From the cell containing the given text, extract its center point as (X, Y) coordinate. 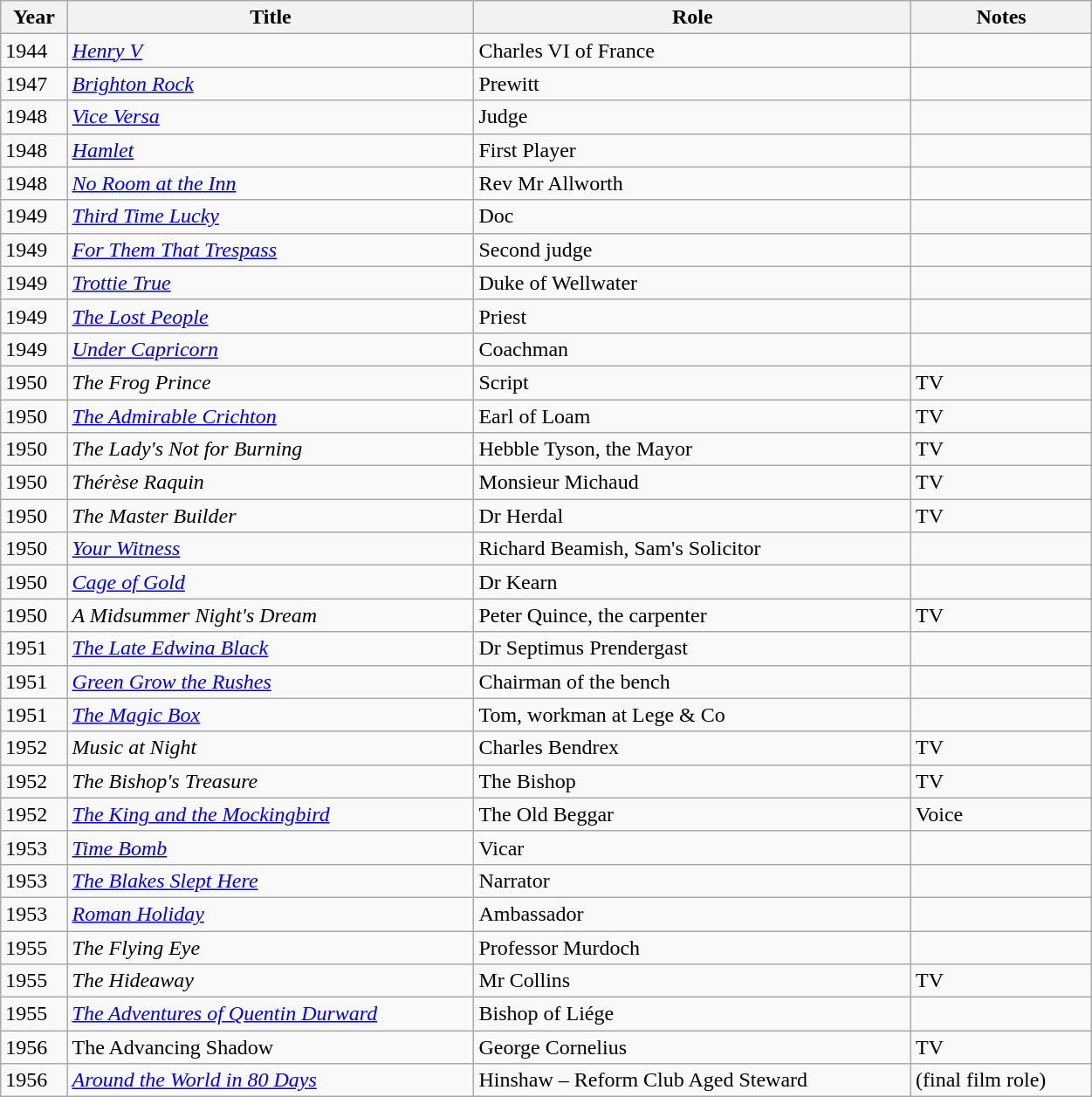
Chairman of the bench (693, 682)
Script (693, 382)
Charles VI of France (693, 51)
Brighton Rock (271, 84)
The Old Beggar (693, 814)
Mr Collins (693, 981)
The Flying Eye (271, 947)
Around the World in 80 Days (271, 1080)
Hebble Tyson, the Mayor (693, 449)
Duke of Wellwater (693, 283)
The Bishop (693, 781)
Notes (1002, 17)
Henry V (271, 51)
The King and the Mockingbird (271, 814)
The Lady's Not for Burning (271, 449)
No Room at the Inn (271, 183)
The Bishop's Treasure (271, 781)
(final film role) (1002, 1080)
Judge (693, 117)
The Magic Box (271, 715)
Under Capricorn (271, 349)
Bishop of Liége (693, 1014)
Narrator (693, 881)
1947 (34, 84)
Music at Night (271, 748)
Rev Mr Allworth (693, 183)
For Them That Trespass (271, 250)
Peter Quince, the carpenter (693, 615)
Trottie True (271, 283)
Charles Bendrex (693, 748)
Dr Septimus Prendergast (693, 648)
Monsieur Michaud (693, 483)
Professor Murdoch (693, 947)
Year (34, 17)
Thérèse Raquin (271, 483)
Vice Versa (271, 117)
Doc (693, 216)
The Adventures of Quentin Durward (271, 1014)
First Player (693, 150)
Cage of Gold (271, 582)
Priest (693, 316)
Your Witness (271, 549)
Role (693, 17)
Prewitt (693, 84)
The Hideaway (271, 981)
Voice (1002, 814)
Ambassador (693, 914)
The Frog Prince (271, 382)
1944 (34, 51)
Vicar (693, 847)
The Master Builder (271, 516)
Richard Beamish, Sam's Solicitor (693, 549)
Hamlet (271, 150)
Third Time Lucky (271, 216)
A Midsummer Night's Dream (271, 615)
Tom, workman at Lege & Co (693, 715)
The Admirable Crichton (271, 416)
Dr Herdal (693, 516)
George Cornelius (693, 1047)
Dr Kearn (693, 582)
Earl of Loam (693, 416)
Time Bomb (271, 847)
The Lost People (271, 316)
Green Grow the Rushes (271, 682)
The Late Edwina Black (271, 648)
Second judge (693, 250)
The Advancing Shadow (271, 1047)
Roman Holiday (271, 914)
The Blakes Slept Here (271, 881)
Hinshaw – Reform Club Aged Steward (693, 1080)
Title (271, 17)
Coachman (693, 349)
